From the cell containing the given text, extract its center point as (X, Y) coordinate. 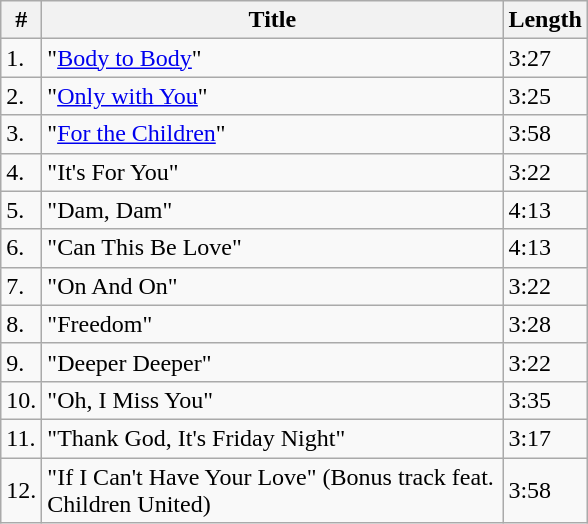
"For the Children" (272, 134)
3:25 (545, 96)
7. (22, 286)
Length (545, 20)
"It's For You" (272, 172)
3:27 (545, 58)
3:17 (545, 438)
3. (22, 134)
"Freedom" (272, 324)
3:28 (545, 324)
"Dam, Dam" (272, 210)
8. (22, 324)
"Thank God, It's Friday Night" (272, 438)
"Only with You" (272, 96)
9. (22, 362)
"On And On" (272, 286)
6. (22, 248)
1. (22, 58)
4. (22, 172)
"Body to Body" (272, 58)
10. (22, 400)
"Can This Be Love" (272, 248)
11. (22, 438)
Title (272, 20)
"If I Can't Have Your Love" (Bonus track feat. Children United) (272, 490)
# (22, 20)
3:35 (545, 400)
5. (22, 210)
"Deeper Deeper" (272, 362)
2. (22, 96)
"Oh, I Miss You" (272, 400)
12. (22, 490)
